Scan for the cell matching the given text and deliver its (X, Y) coordinate at center. 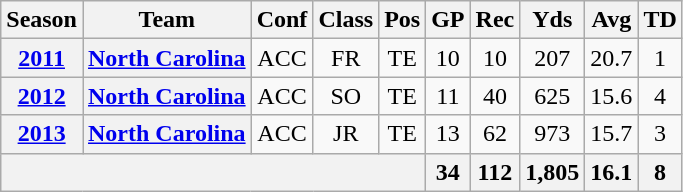
15.7 (612, 134)
FR (346, 58)
2013 (42, 134)
2011 (42, 58)
JR (346, 134)
Team (166, 20)
16.1 (612, 172)
40 (495, 96)
1 (660, 58)
20.7 (612, 58)
1,805 (552, 172)
Rec (495, 20)
3 (660, 134)
2012 (42, 96)
Avg (612, 20)
15.6 (612, 96)
34 (448, 172)
Conf (282, 20)
4 (660, 96)
207 (552, 58)
Pos (402, 20)
112 (495, 172)
13 (448, 134)
8 (660, 172)
625 (552, 96)
SO (346, 96)
GP (448, 20)
973 (552, 134)
11 (448, 96)
Season (42, 20)
Yds (552, 20)
TD (660, 20)
Class (346, 20)
62 (495, 134)
